Output the [X, Y] coordinate of the center of the cell containing the given text.  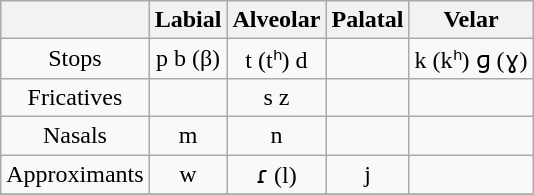
Stops [75, 59]
Alveolar [276, 20]
Fricatives [75, 97]
Nasals [75, 135]
ɾ (l) [276, 174]
Approximants [75, 174]
m [188, 135]
t (tʰ) d [276, 59]
Velar [471, 20]
w [188, 174]
Palatal [368, 20]
k (kʰ) ɡ (ɣ) [471, 59]
s z [276, 97]
p b (β) [188, 59]
n [276, 135]
j [368, 174]
Labial [188, 20]
